Return [x, y] of the center of cell containing provided text 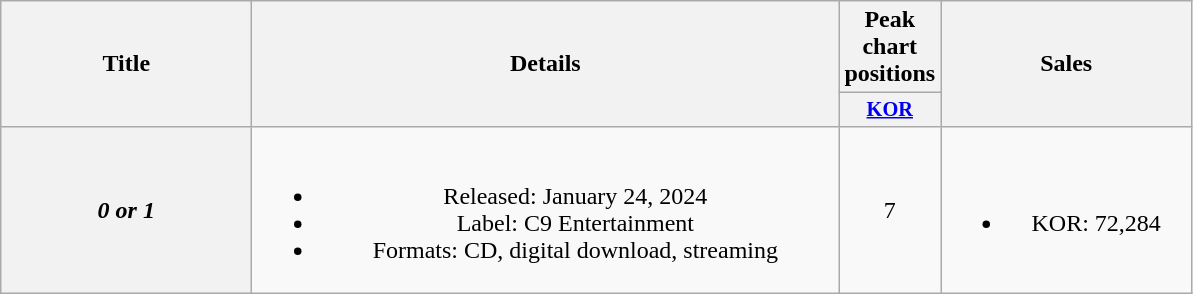
KOR [890, 110]
KOR: 72,284 [1066, 210]
7 [890, 210]
Details [546, 64]
Released: January 24, 2024Label: C9 EntertainmentFormats: CD, digital download, streaming [546, 210]
Sales [1066, 64]
Title [126, 64]
0 or 1 [126, 210]
Peak chart positions [890, 47]
